Find where the given text appears and provide that cell's center as (x, y) coordinate. 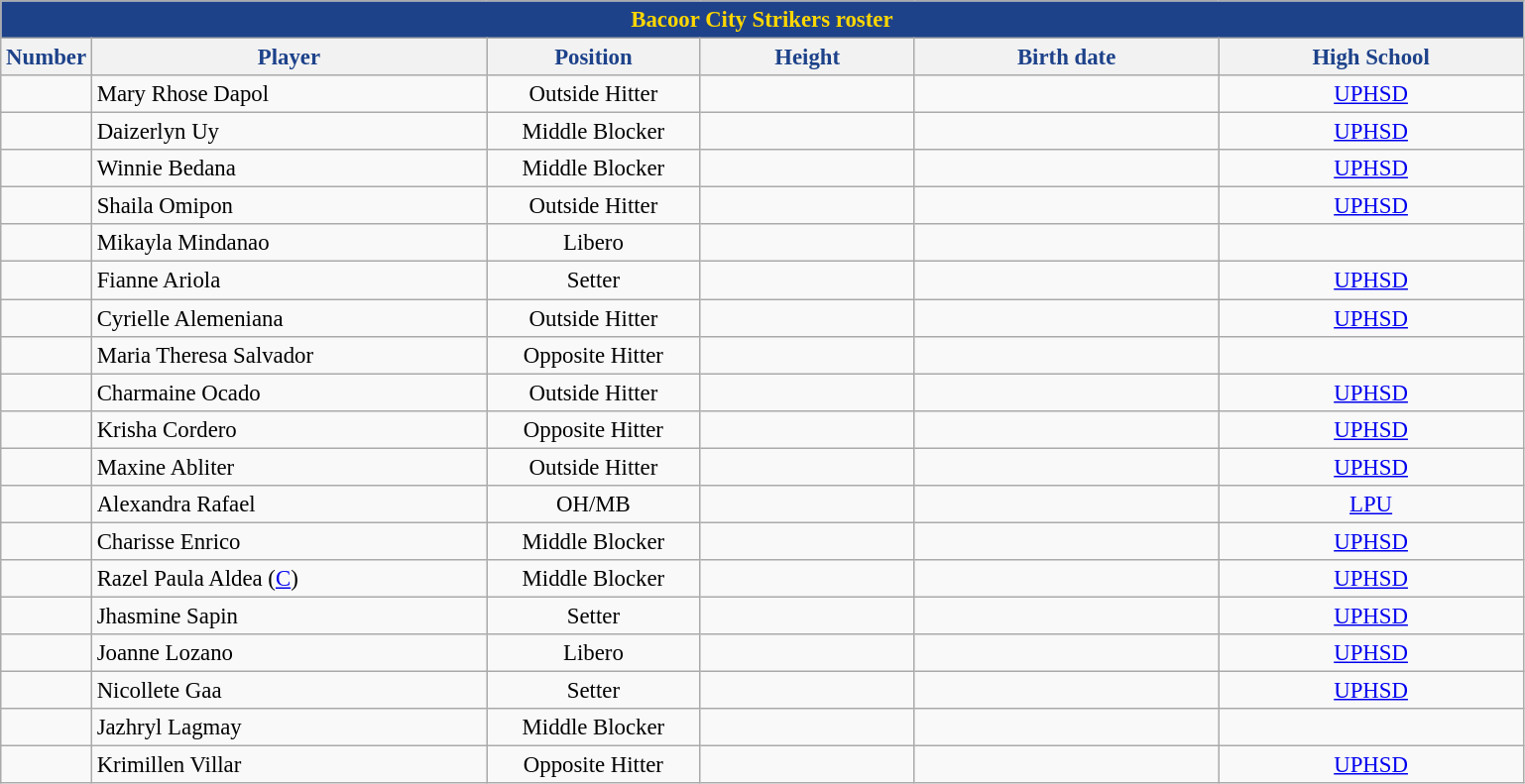
Alexandra Rafael (289, 504)
Charmaine Ocado (289, 392)
Daizerlyn Uy (289, 132)
LPU (1370, 504)
Position (594, 57)
Nicollete Gaa (289, 691)
Charisse Enrico (289, 541)
Maria Theresa Salvador (289, 355)
OH/MB (594, 504)
High School (1370, 57)
Winnie Bedana (289, 168)
Razel Paula Aldea (C) (289, 579)
Birth date (1067, 57)
Shaila Omipon (289, 206)
Mikayla Mindanao (289, 243)
Bacoor City Strikers roster (762, 20)
Number (47, 57)
Cyrielle Alemeniana (289, 318)
Jhasmine Sapin (289, 616)
Player (289, 57)
Maxine Abliter (289, 467)
Fianne Ariola (289, 280)
Krisha Cordero (289, 429)
Krimillen Villar (289, 765)
Joanne Lozano (289, 653)
Jazhryl Lagmay (289, 728)
Height (807, 57)
Mary Rhose Dapol (289, 94)
